From the cell containing the given text, extract its center point as [x, y] coordinate. 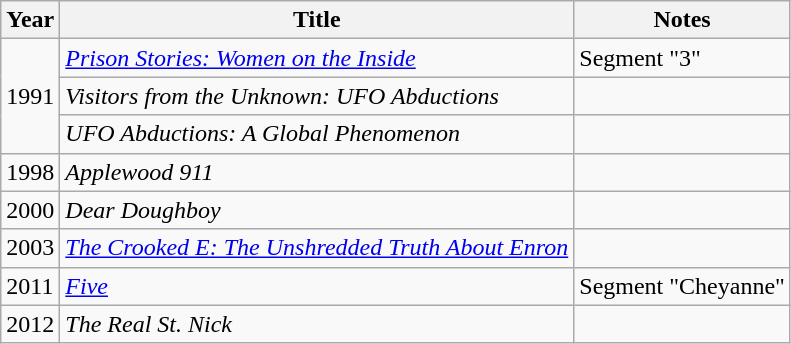
2012 [30, 324]
2011 [30, 286]
Notes [682, 20]
Segment "3" [682, 58]
Visitors from the Unknown: UFO Abductions [317, 96]
Title [317, 20]
2003 [30, 248]
1998 [30, 172]
1991 [30, 96]
Dear Doughboy [317, 210]
Year [30, 20]
Five [317, 286]
Prison Stories: Women on the Inside [317, 58]
Segment "Cheyanne" [682, 286]
2000 [30, 210]
The Real St. Nick [317, 324]
The Crooked E: The Unshredded Truth About Enron [317, 248]
UFO Abductions: A Global Phenomenon [317, 134]
Applewood 911 [317, 172]
